Pinpoint the cell where the given text exists, returning its [X, Y] midpoint coordinate. 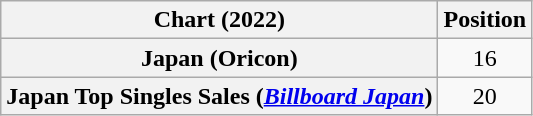
20 [485, 96]
Position [485, 20]
16 [485, 58]
Chart (2022) [220, 20]
Japan Top Singles Sales (Billboard Japan) [220, 96]
Japan (Oricon) [220, 58]
